Return [X, Y] of the center of cell containing provided text 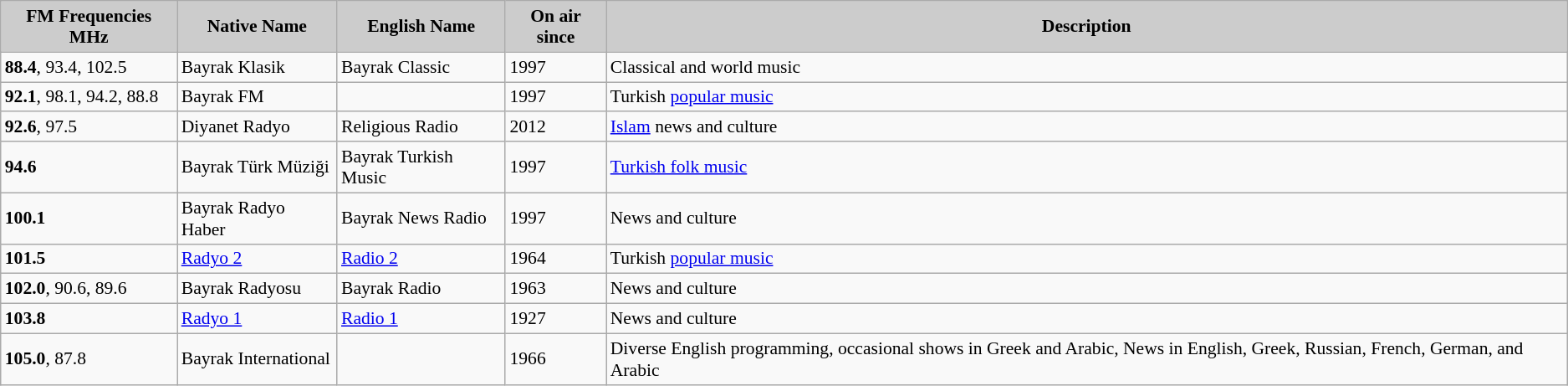
Bayrak Klasik [258, 67]
Diyanet Radyo [258, 127]
105.0, 87.8 [89, 358]
102.0, 90.6, 89.6 [89, 289]
94.6 [89, 167]
1927 [555, 319]
Bayrak FM [258, 97]
Turkish folk music [1087, 167]
Radyo 2 [258, 259]
Radyo 1 [258, 319]
1966 [555, 358]
92.6, 97.5 [89, 127]
On air since [555, 27]
Religious Radio [421, 127]
103.8 [89, 319]
Native Name [258, 27]
2012 [555, 127]
Islam news and culture [1087, 127]
Bayrak News Radio [421, 218]
1964 [555, 259]
Bayrak Radio [421, 289]
FM Frequencies MHz [89, 27]
100.1 [89, 218]
92.1, 98.1, 94.2, 88.8 [89, 97]
Radio 1 [421, 319]
Bayrak Radyo Haber [258, 218]
88.4, 93.4, 102.5 [89, 67]
Bayrak Radyosu [258, 289]
English Name [421, 27]
1963 [555, 289]
101.5 [89, 259]
Diverse English programming, occasional shows in Greek and Arabic, News in English, Greek, Russian, French, German, and Arabic [1087, 358]
Classical and world music [1087, 67]
Description [1087, 27]
Bayrak Türk Müziği [258, 167]
Bayrak Classic [421, 67]
Radio 2 [421, 259]
Bayrak International [258, 358]
Bayrak Turkish Music [421, 167]
